Find where the given text appears and provide that cell's center as (X, Y) coordinate. 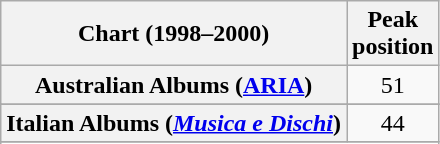
Italian Albums (Musica e Dischi) (174, 123)
51 (393, 85)
Australian Albums (ARIA) (174, 85)
Chart (1998–2000) (174, 34)
44 (393, 123)
Peakposition (393, 34)
